Pinpoint the cell where the given text exists, returning its [X, Y] midpoint coordinate. 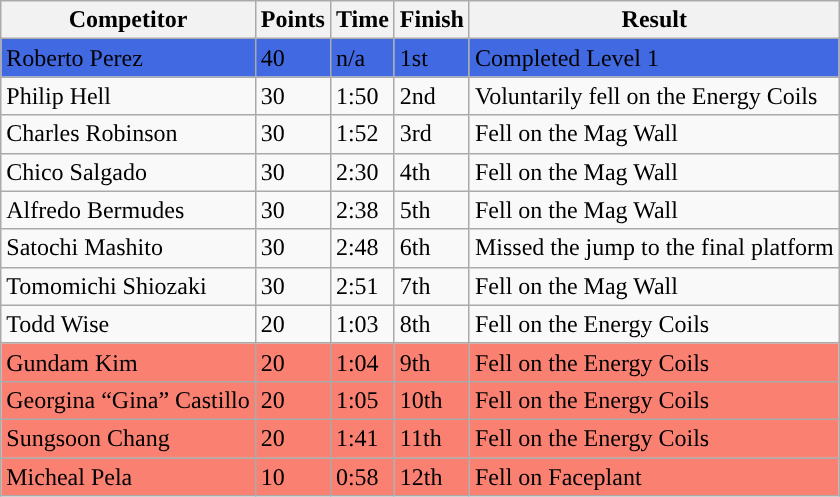
Missed the jump to the final platform [654, 248]
10th [432, 400]
Satochi Mashito [128, 248]
Gundam Kim [128, 362]
8th [432, 324]
Points [292, 20]
10 [292, 477]
Todd Wise [128, 324]
12th [432, 477]
Competitor [128, 20]
7th [432, 286]
40 [292, 58]
Result [654, 20]
Time [362, 20]
1:04 [362, 362]
Voluntarily fell on the Energy Coils [654, 96]
1:05 [362, 400]
1:52 [362, 134]
1:41 [362, 438]
5th [432, 210]
1st [432, 58]
3rd [432, 134]
Alfredo Bermudes [128, 210]
Charles Robinson [128, 134]
9th [432, 362]
Georgina “Gina” Castillo [128, 400]
Philip Hell [128, 96]
Micheal Pela [128, 477]
0:58 [362, 477]
6th [432, 248]
2nd [432, 96]
2:38 [362, 210]
2:51 [362, 286]
2:48 [362, 248]
2:30 [362, 172]
11th [432, 438]
1:50 [362, 96]
Fell on Faceplant [654, 477]
n/a [362, 58]
1:03 [362, 324]
Finish [432, 20]
Completed Level 1 [654, 58]
Tomomichi Shiozaki [128, 286]
Roberto Perez [128, 58]
Sungsoon Chang [128, 438]
Chico Salgado [128, 172]
4th [432, 172]
